Capture the cell that displays the provided text and extract its [X, Y] central coordinate. 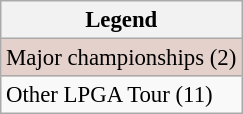
Major championships (2) [122, 58]
Legend [122, 20]
Other LPGA Tour (11) [122, 95]
